For the text-containing cell, return its midpoint in [x, y] coordinate format. 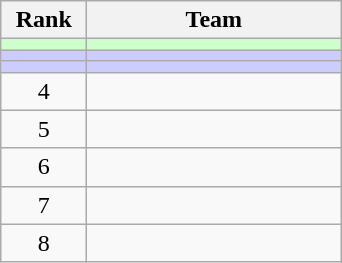
4 [44, 91]
8 [44, 243]
6 [44, 167]
Rank [44, 20]
Team [214, 20]
5 [44, 129]
7 [44, 205]
